Locate the cell with the specified text and output its (x, y) center coordinate. 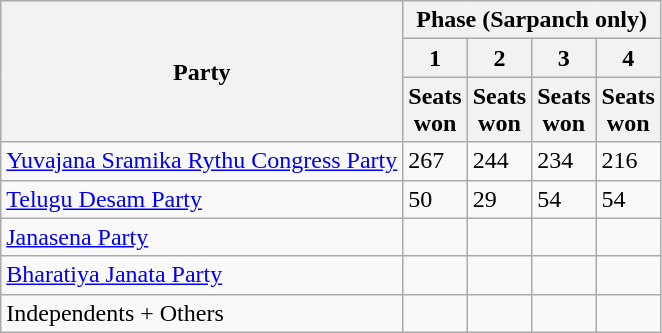
Independents + Others (202, 313)
Yuvajana Sramika Rythu Congress Party (202, 161)
50 (435, 199)
29 (499, 199)
Party (202, 72)
244 (499, 161)
Telugu Desam Party (202, 199)
3 (564, 58)
1 (435, 58)
Phase (Sarpanch only) (532, 20)
Bharatiya Janata Party (202, 275)
Janasena Party (202, 237)
267 (435, 161)
216 (628, 161)
2 (499, 58)
4 (628, 58)
234 (564, 161)
